Pinpoint the cell where the given text exists, returning its [x, y] midpoint coordinate. 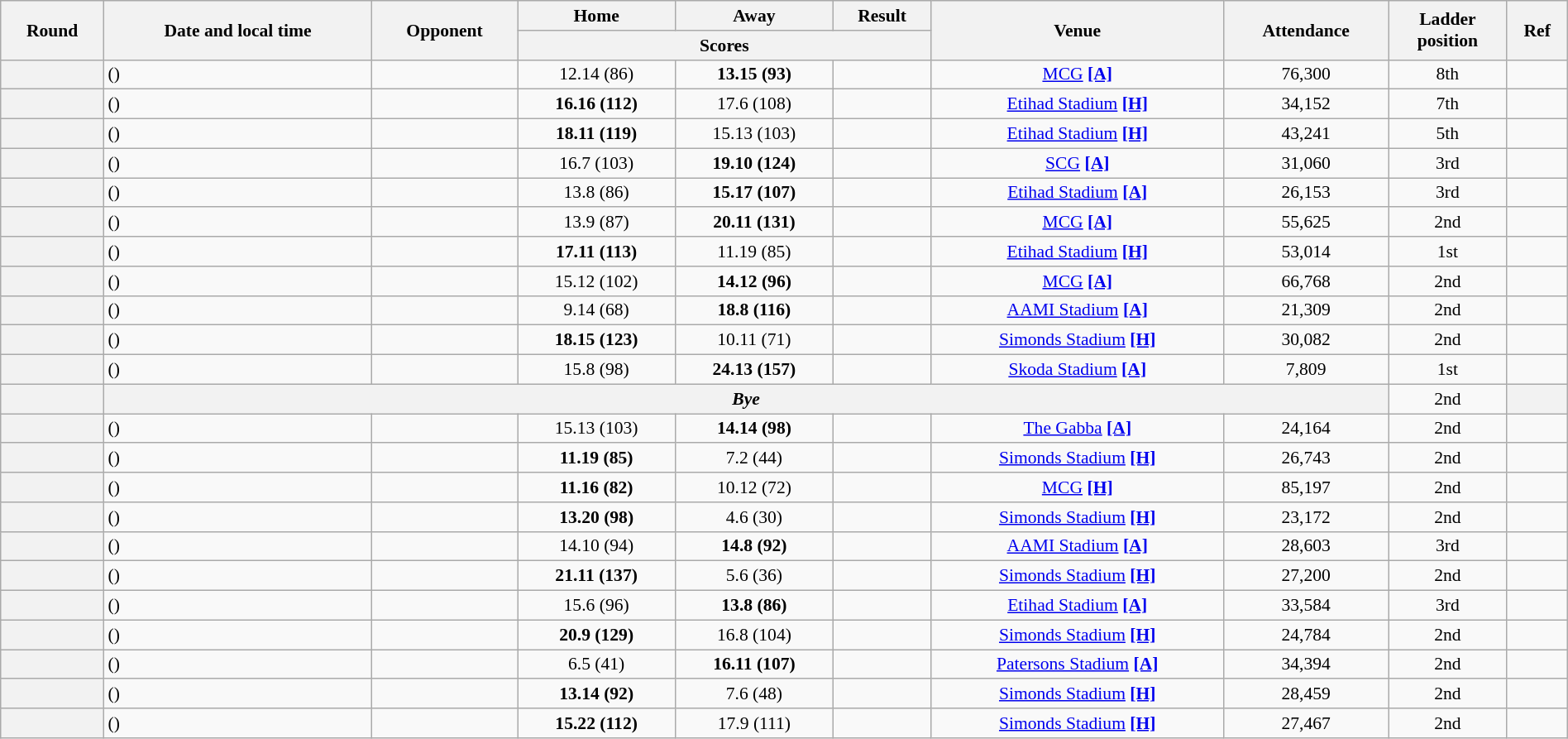
14.14 (98) [754, 429]
26,153 [1307, 193]
8th [1447, 74]
26,743 [1307, 458]
21.11 (137) [597, 576]
Opponent [444, 30]
76,300 [1307, 74]
20.9 (129) [597, 635]
24.13 (157) [754, 370]
16.11 (107) [754, 665]
21,309 [1307, 310]
Patersons Stadium [A] [1078, 665]
14.10 (94) [597, 546]
24,784 [1307, 635]
16.8 (104) [754, 635]
14.8 (92) [754, 546]
7.2 (44) [754, 458]
Bye [746, 399]
Venue [1078, 30]
The Gabba [A] [1078, 429]
5th [1447, 134]
9.14 (68) [597, 310]
Round [53, 30]
30,082 [1307, 340]
16.16 (112) [597, 104]
43,241 [1307, 134]
66,768 [1307, 281]
15.6 (96) [597, 606]
SCG [A] [1078, 163]
16.7 (103) [597, 163]
18.11 (119) [597, 134]
10.12 (72) [754, 487]
19.10 (124) [754, 163]
MCG [H] [1078, 487]
7,809 [1307, 370]
Date and local time [238, 30]
12.14 (86) [597, 74]
13.15 (93) [754, 74]
85,197 [1307, 487]
20.11 (131) [754, 223]
17.6 (108) [754, 104]
28,459 [1307, 694]
Ladderposition [1447, 30]
7.6 (48) [754, 694]
13.20 (98) [597, 517]
Away [754, 16]
Home [597, 16]
Scores [724, 46]
14.12 (96) [754, 281]
Skoda Stadium [A] [1078, 370]
23,172 [1307, 517]
4.6 (30) [754, 517]
28,603 [1307, 546]
27,200 [1307, 576]
53,014 [1307, 252]
15.8 (98) [597, 370]
10.11 (71) [754, 340]
31,060 [1307, 163]
34,394 [1307, 665]
Ref [1537, 30]
15.12 (102) [597, 281]
6.5 (41) [597, 665]
27,467 [1307, 723]
15.22 (112) [597, 723]
17.11 (113) [597, 252]
5.6 (36) [754, 576]
11.16 (82) [597, 487]
55,625 [1307, 223]
13.14 (92) [597, 694]
Attendance [1307, 30]
Result [882, 16]
17.9 (111) [754, 723]
34,152 [1307, 104]
7th [1447, 104]
18.15 (123) [597, 340]
24,164 [1307, 429]
33,584 [1307, 606]
18.8 (116) [754, 310]
13.9 (87) [597, 223]
15.17 (107) [754, 193]
